Output the (X, Y) coordinate of the center of the cell containing the given text.  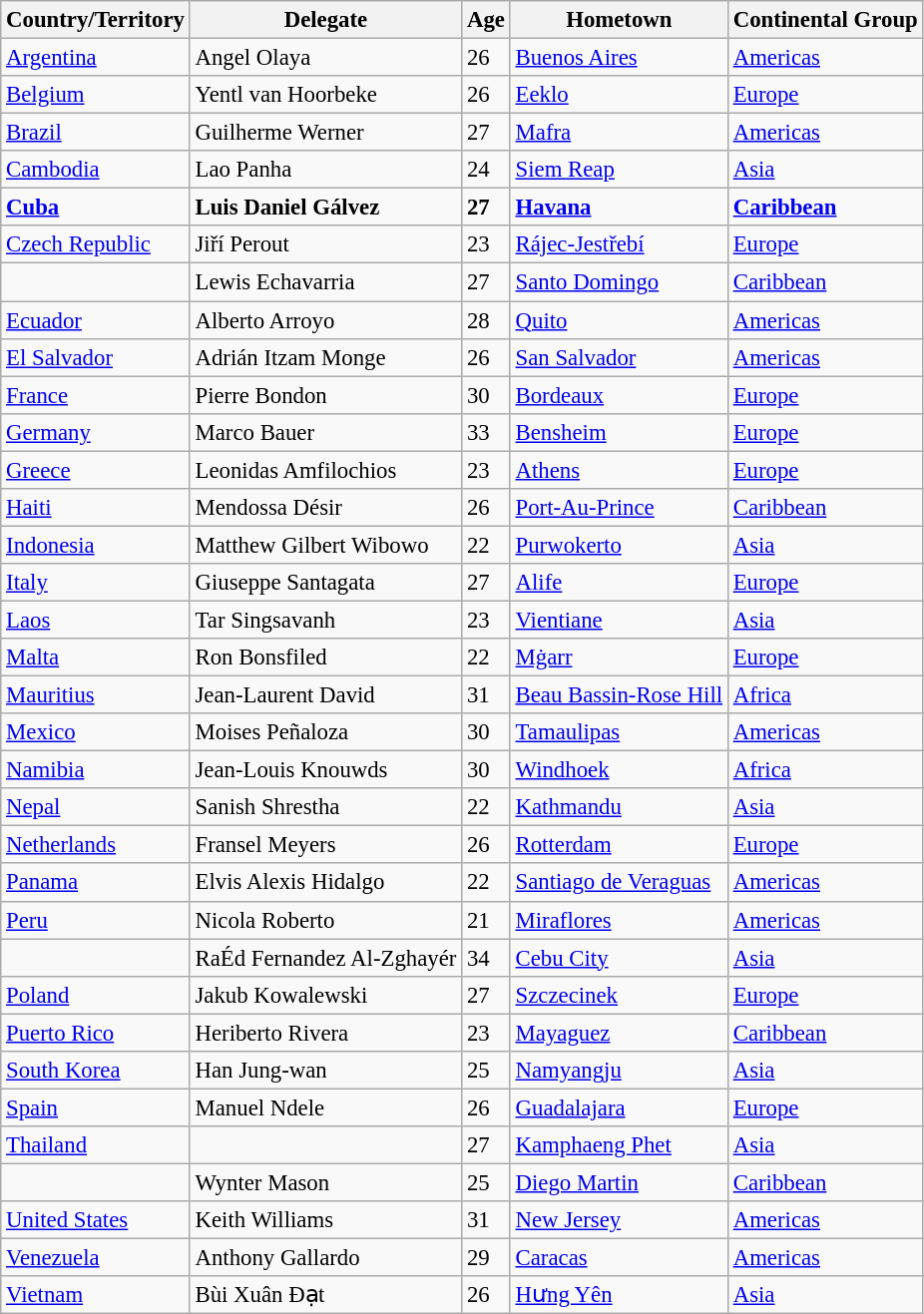
El Salvador (96, 357)
Belgium (96, 95)
United States (96, 1220)
Angel Olaya (325, 58)
Mayaguez (619, 1033)
Indonesia (96, 545)
Buenos Aires (619, 58)
Windhoek (619, 770)
Brazil (96, 133)
Alberto Arroyo (325, 320)
Nepal (96, 807)
Heriberto Rivera (325, 1033)
Diego Martin (619, 1182)
Elvis Alexis Hidalgo (325, 883)
Port-Au-Prince (619, 508)
Keith Williams (325, 1220)
Beau Bassin-Rose Hill (619, 695)
Athens (619, 470)
Jean-Louis Knouwds (325, 770)
Mendossa Désir (325, 508)
Age (487, 20)
Yentl van Hoorbeke (325, 95)
Lao Panha (325, 170)
Czech Republic (96, 244)
Argentina (96, 58)
Hometown (619, 20)
Venezuela (96, 1258)
Mexico (96, 732)
Matthew Gilbert Wibowo (325, 545)
Luis Daniel Gálvez (325, 208)
Szczecinek (619, 995)
Alife (619, 583)
Vietnam (96, 1295)
Hưng Yên (619, 1295)
Havana (619, 208)
Poland (96, 995)
Haiti (96, 508)
Germany (96, 432)
Marco Bauer (325, 432)
33 (487, 432)
Thailand (96, 1145)
Ecuador (96, 320)
Rotterdam (619, 845)
San Salvador (619, 357)
RaÉd Fernandez Al-Zghayér (325, 958)
Italy (96, 583)
New Jersey (619, 1220)
Leonidas Amfilochios (325, 470)
28 (487, 320)
Netherlands (96, 845)
34 (487, 958)
Mafra (619, 133)
Ron Bonsfiled (325, 657)
Pierre Bondon (325, 395)
Delegate (325, 20)
Tamaulipas (619, 732)
Caracas (619, 1258)
24 (487, 170)
Kamphaeng Phet (619, 1145)
Laos (96, 620)
Panama (96, 883)
Guadalajara (619, 1107)
Cuba (96, 208)
Quito (619, 320)
Kathmandu (619, 807)
Tar Singsavanh (325, 620)
Mauritius (96, 695)
Spain (96, 1107)
29 (487, 1258)
Vientiane (619, 620)
Puerto Rico (96, 1033)
Rájec-Jestřebí (619, 244)
Jakub Kowalewski (325, 995)
South Korea (96, 1071)
Namibia (96, 770)
Guilherme Werner (325, 133)
Cambodia (96, 170)
Cebu City (619, 958)
Moises Peñaloza (325, 732)
Giuseppe Santagata (325, 583)
Han Jung-wan (325, 1071)
Greece (96, 470)
Namyangju (619, 1071)
Bùi Xuân Đạt (325, 1295)
Eeklo (619, 95)
Lewis Echavarria (325, 282)
Bensheim (619, 432)
Nicola Roberto (325, 920)
Santiago de Veraguas (619, 883)
Santo Domingo (619, 282)
Country/Territory (96, 20)
Continental Group (825, 20)
Malta (96, 657)
Siem Reap (619, 170)
21 (487, 920)
Sanish Shrestha (325, 807)
France (96, 395)
Manuel Ndele (325, 1107)
Adrián Itzam Monge (325, 357)
Jiří Perout (325, 244)
Anthony Gallardo (325, 1258)
Jean-Laurent David (325, 695)
Bordeaux (619, 395)
Wynter Mason (325, 1182)
Peru (96, 920)
Fransel Meyers (325, 845)
Purwokerto (619, 545)
Miraflores (619, 920)
Mġarr (619, 657)
